Search for the cell housing the specified text and yield its [x, y] center coordinate. 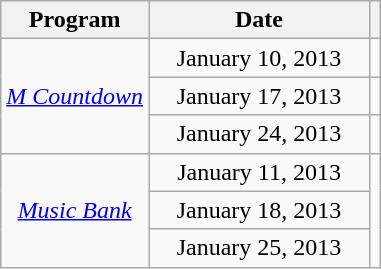
January 18, 2013 [258, 210]
Music Bank [75, 210]
January 11, 2013 [258, 172]
January 17, 2013 [258, 96]
January 24, 2013 [258, 134]
January 10, 2013 [258, 58]
M Countdown [75, 96]
January 25, 2013 [258, 248]
Program [75, 20]
Date [258, 20]
